Detect which cell encompasses the target text, then output its [X, Y] center coordinate. 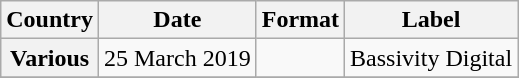
Label [432, 20]
Bassivity Digital [432, 58]
Format [300, 20]
25 March 2019 [177, 58]
Date [177, 20]
Various [50, 58]
Country [50, 20]
